Detect which cell encompasses the target text, then output its (x, y) center coordinate. 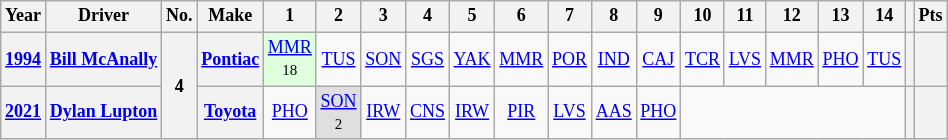
1 (290, 16)
Driver (103, 16)
TCR (703, 59)
PIR (522, 113)
6 (522, 16)
Pts (930, 16)
SGS (428, 59)
12 (792, 16)
Pontiac (230, 59)
3 (384, 16)
IND (614, 59)
5 (472, 16)
MMR18 (290, 59)
2021 (24, 113)
Dylan Lupton (103, 113)
Make (230, 16)
SON (384, 59)
CAJ (658, 59)
No. (180, 16)
Bill McAnally (103, 59)
13 (840, 16)
Year (24, 16)
8 (614, 16)
SON2 (338, 113)
7 (570, 16)
10 (703, 16)
9 (658, 16)
2 (338, 16)
CNS (428, 113)
YAK (472, 59)
14 (884, 16)
POR (570, 59)
Toyota (230, 113)
11 (744, 16)
1994 (24, 59)
AAS (614, 113)
